Identify which cell holds the provided text, then report its [x, y] central coordinate. 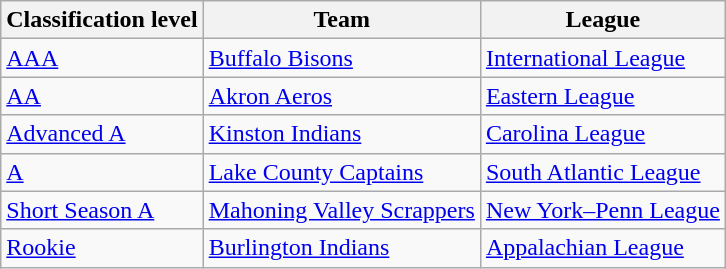
New York–Penn League [602, 210]
Akron Aeros [342, 96]
A [102, 172]
Mahoning Valley Scrappers [342, 210]
Kinston Indians [342, 134]
Appalachian League [602, 248]
Classification level [102, 20]
AAA [102, 58]
South Atlantic League [602, 172]
Short Season A [102, 210]
Lake County Captains [342, 172]
International League [602, 58]
AA [102, 96]
Buffalo Bisons [342, 58]
Rookie [102, 248]
Carolina League [602, 134]
Team [342, 20]
Advanced A [102, 134]
Burlington Indians [342, 248]
Eastern League [602, 96]
League [602, 20]
